Provide the [x, y] coordinate of the cell's center where the given text is located.  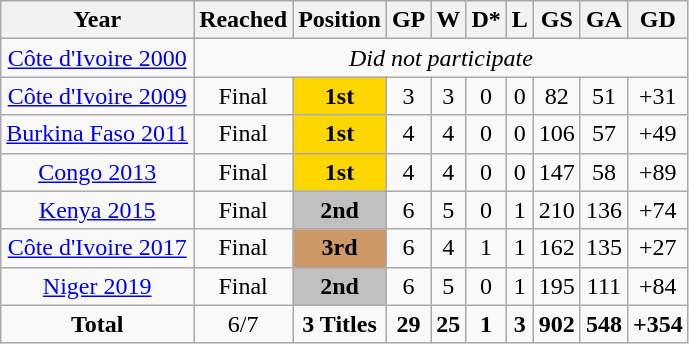
548 [604, 324]
Kenya 2015 [98, 210]
D* [486, 20]
+74 [658, 210]
Côte d'Ivoire 2009 [98, 96]
Total [98, 324]
6/7 [244, 324]
162 [556, 248]
+354 [658, 324]
Did not participate [442, 58]
GD [658, 20]
GP [408, 20]
Burkina Faso 2011 [98, 134]
82 [556, 96]
+31 [658, 96]
+49 [658, 134]
+89 [658, 172]
111 [604, 286]
GA [604, 20]
Côte d'Ivoire 2000 [98, 58]
195 [556, 286]
3 Titles [340, 324]
106 [556, 134]
147 [556, 172]
136 [604, 210]
Niger 2019 [98, 286]
58 [604, 172]
902 [556, 324]
57 [604, 134]
Congo 2013 [98, 172]
51 [604, 96]
Year [98, 20]
+84 [658, 286]
GS [556, 20]
Côte d'Ivoire 2017 [98, 248]
25 [448, 324]
29 [408, 324]
W [448, 20]
Position [340, 20]
135 [604, 248]
3rd [340, 248]
Reached [244, 20]
L [520, 20]
210 [556, 210]
+27 [658, 248]
